Capture the cell that displays the provided text and extract its (x, y) central coordinate. 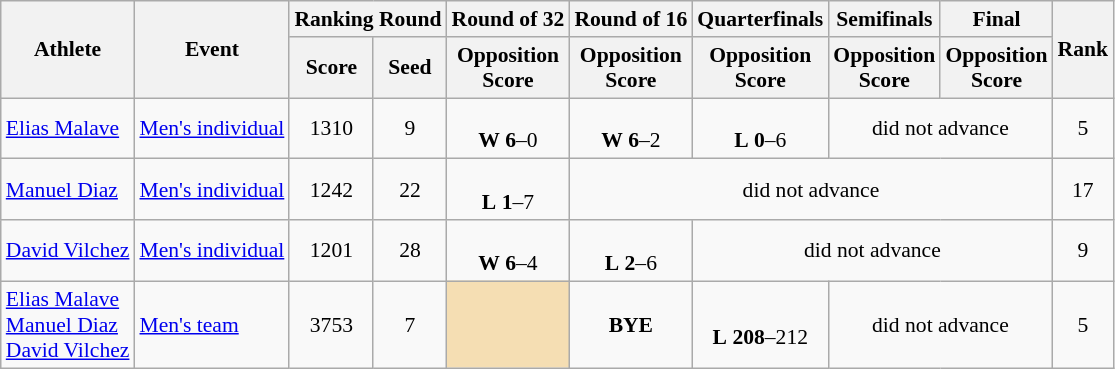
L 208–212 (760, 324)
17 (1084, 190)
Round of 32 (508, 19)
W 6–2 (630, 128)
Semifinals (884, 19)
Seed (410, 68)
Elias Malave (68, 128)
7 (410, 324)
Athlete (68, 50)
L 1–7 (508, 190)
Rank (1084, 50)
3753 (331, 324)
Ranking Round (368, 19)
28 (410, 250)
W 6–0 (508, 128)
BYE (630, 324)
Quarterfinals (760, 19)
Manuel Diaz (68, 190)
L 2–6 (630, 250)
22 (410, 190)
Elias MalaveManuel DiazDavid Vilchez (68, 324)
W 6–4 (508, 250)
Score (331, 68)
Final (996, 19)
Men's team (212, 324)
L 0–6 (760, 128)
Round of 16 (630, 19)
1242 (331, 190)
Event (212, 50)
1201 (331, 250)
David Vilchez (68, 250)
1310 (331, 128)
